Provide the [X, Y] coordinate of the cell's center where the given text is located.  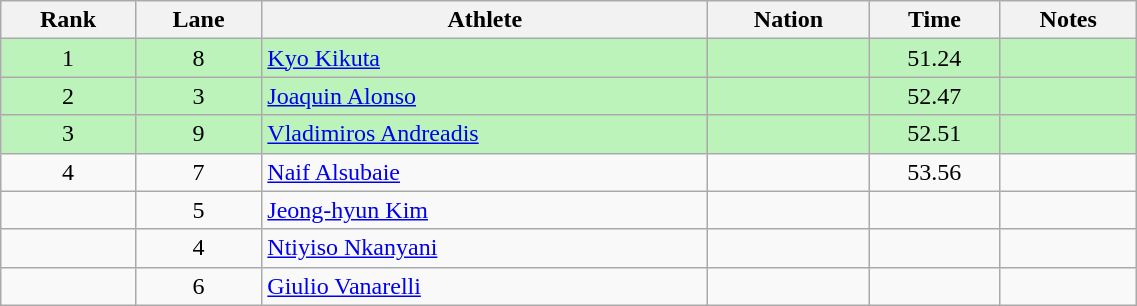
6 [198, 286]
Kyo Kikuta [485, 58]
Ntiyiso Nkanyani [485, 248]
2 [68, 96]
53.56 [934, 172]
Lane [198, 20]
Athlete [485, 20]
Rank [68, 20]
5 [198, 210]
52.51 [934, 134]
51.24 [934, 58]
Giulio Vanarelli [485, 286]
Naif Alsubaie [485, 172]
Time [934, 20]
Joaquin Alonso [485, 96]
52.47 [934, 96]
Jeong-hyun Kim [485, 210]
8 [198, 58]
Notes [1068, 20]
Vladimiros Andreadis [485, 134]
7 [198, 172]
9 [198, 134]
1 [68, 58]
Nation [788, 20]
